Determine the (X, Y) coordinate at the center of the cell enclosing the given text.  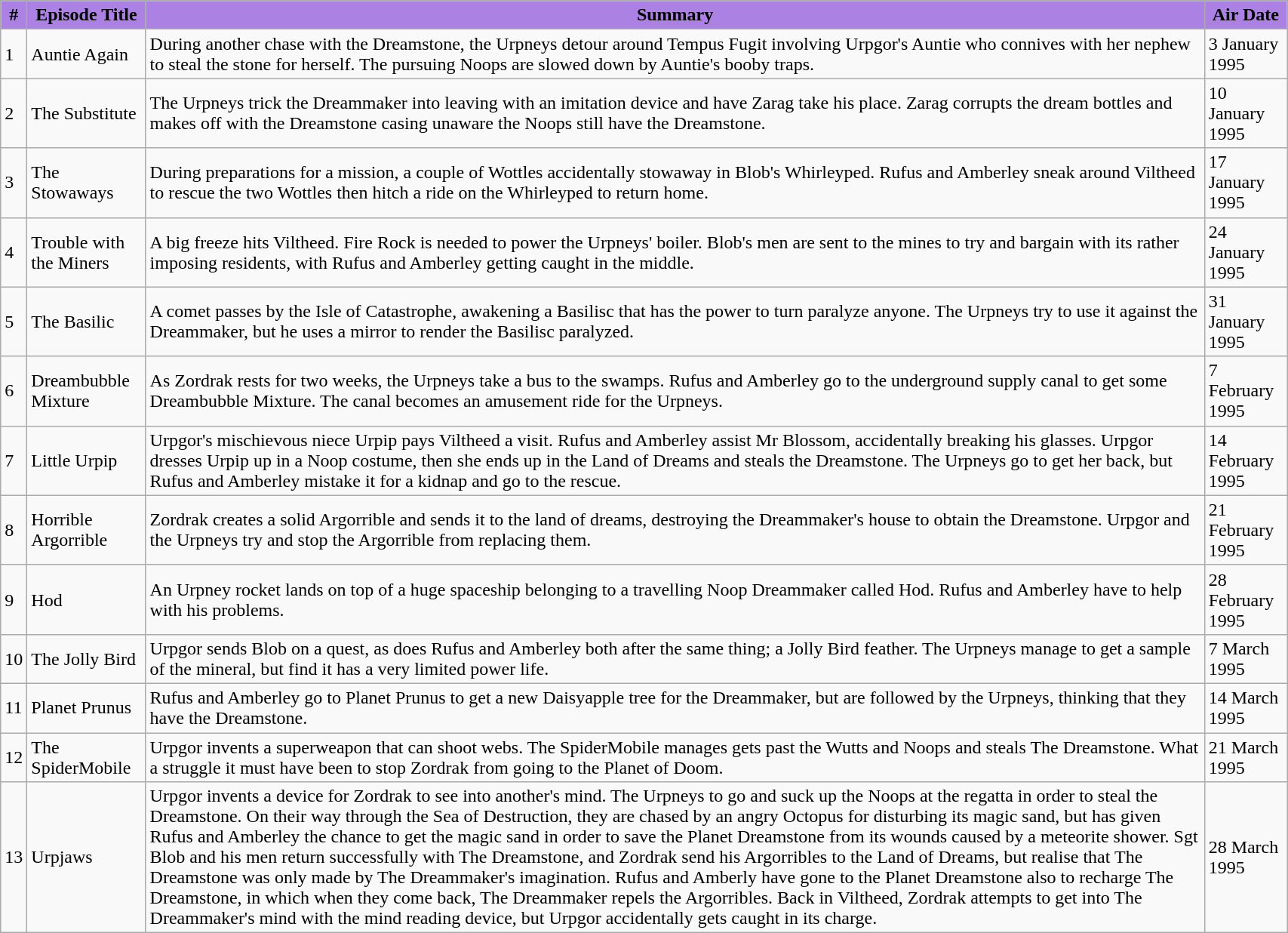
24 January 1995 (1246, 252)
The Stowaways (86, 183)
3 January 1995 (1246, 54)
2 (14, 113)
8 (14, 530)
31 January 1995 (1246, 322)
Air Date (1246, 15)
9 (14, 599)
The Substitute (86, 113)
Urpjaws (86, 858)
Summary (675, 15)
17 January 1995 (1246, 183)
Auntie Again (86, 54)
Planet Prunus (86, 708)
Hod (86, 599)
21 February 1995 (1246, 530)
7 (14, 460)
6 (14, 391)
5 (14, 322)
13 (14, 858)
7 March 1995 (1246, 658)
The Jolly Bird (86, 658)
7 February 1995 (1246, 391)
10 (14, 658)
Dreambubble Mixture (86, 391)
3 (14, 183)
The SpiderMobile (86, 756)
The Basilic (86, 322)
14 February 1995 (1246, 460)
Horrible Argorrible (86, 530)
4 (14, 252)
10 January 1995 (1246, 113)
28 March 1995 (1246, 858)
21 March 1995 (1246, 756)
28 February 1995 (1246, 599)
Episode Title (86, 15)
12 (14, 756)
14 March 1995 (1246, 708)
11 (14, 708)
1 (14, 54)
Little Urpip (86, 460)
# (14, 15)
Trouble with the Miners (86, 252)
